Capture the cell that displays the provided text and extract its (X, Y) central coordinate. 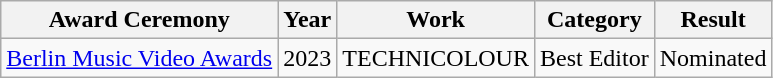
Best Editor (594, 58)
Result (713, 20)
Work (436, 20)
2023 (308, 58)
Year (308, 20)
TECHNICOLOUR (436, 58)
Award Ceremony (140, 20)
Nominated (713, 58)
Category (594, 20)
Berlin Music Video Awards (140, 58)
